Detect which cell encompasses the target text, then output its (X, Y) center coordinate. 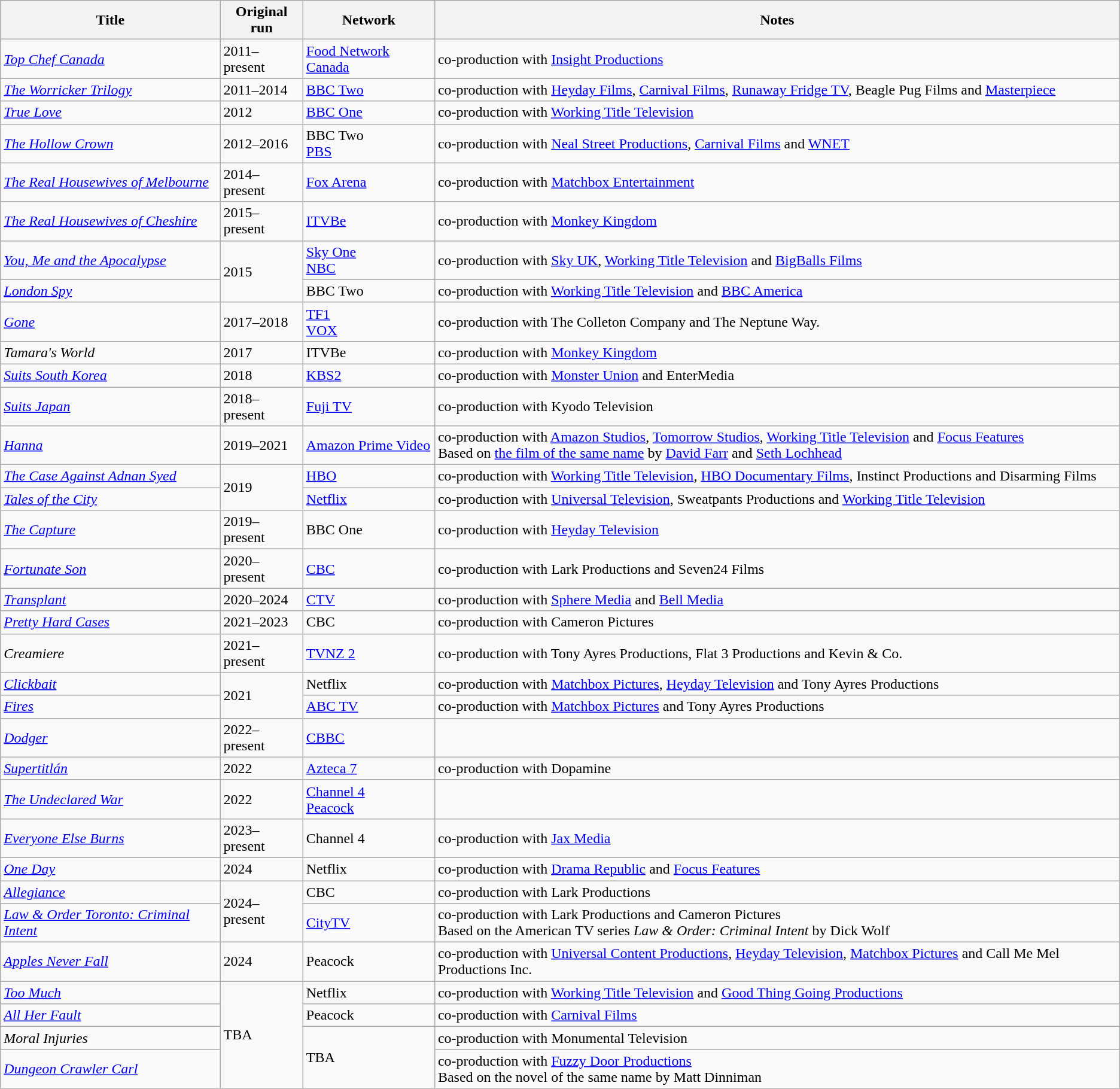
2012 (261, 112)
co-production with Sky UK, Working Title Television and BigBalls Films (777, 260)
TVNZ 2 (369, 653)
Allegiance (110, 892)
2011–2014 (261, 90)
Tamara's World (110, 352)
2021 (261, 695)
The Real Housewives of Melbourne (110, 182)
Law & Order Toronto: Criminal Intent (110, 923)
Dodger (110, 737)
Suits Japan (110, 406)
Supertitlán (110, 768)
co-production with Tony Ayres Productions, Flat 3 Productions and Kevin & Co. (777, 653)
Clickbait (110, 684)
Moral Injuries (110, 1038)
Network (369, 20)
co-production with The Colleton Company and The Neptune Way. (777, 322)
co-production with Cameron Pictures (777, 622)
2015 (261, 272)
The Hollow Crown (110, 144)
Everyone Else Burns (110, 838)
CityTV (369, 923)
co-production with Jax Media (777, 838)
All Her Fault (110, 1015)
2015–present (261, 221)
The Undeclared War (110, 799)
Suits South Korea (110, 375)
Azteca 7 (369, 768)
Amazon Prime Video (369, 445)
Hanna (110, 445)
Too Much (110, 993)
co-production with Kyodo Television (777, 406)
Tales of the City (110, 499)
Sky OneNBC (369, 260)
2020–present (261, 568)
CBBC (369, 737)
Fires (110, 707)
co-production with Neal Street Productions, Carnival Films and WNET (777, 144)
Pretty Hard Cases (110, 622)
co-production with Drama Republic and Focus Features (777, 869)
2018 (261, 375)
Transplant (110, 600)
co-production with Carnival Films (777, 1015)
co-production with Fuzzy Door ProductionsBased on the novel of the same name by Matt Dinniman (777, 1069)
co-production with Monumental Television (777, 1038)
Gone (110, 322)
Fox Arena (369, 182)
co-production with Lark Productions and Cameron PicturesBased on the American TV series Law & Order: Criminal Intent by Dick Wolf (777, 923)
Creamiere (110, 653)
co-production with Universal Content Productions, Heyday Television, Matchbox Pictures and Call Me Mel Productions Inc. (777, 962)
TF1VOX (369, 322)
2014–present (261, 182)
2022–present (261, 737)
co-production with Working Title Television (777, 112)
Channel 4Peacock (369, 799)
2017 (261, 352)
Original run (261, 20)
The Case Against Adnan Syed (110, 476)
2021–2023 (261, 622)
The Real Housewives of Cheshire (110, 221)
Food Network Canada (369, 59)
co-production with Working Title Television and BBC America (777, 291)
co-production with Working Title Television, HBO Documentary Films, Instinct Productions and Disarming Films (777, 476)
co-production with Insight Productions (777, 59)
co-production with Heyday Television (777, 530)
ABC TV (369, 707)
co-production with Lark Productions and Seven24 Films (777, 568)
co-production with Matchbox Pictures, Heyday Television and Tony Ayres Productions (777, 684)
2019 (261, 488)
You, Me and the Apocalypse (110, 260)
co-production with Matchbox Entertainment (777, 182)
2018–present (261, 406)
2019–present (261, 530)
One Day (110, 869)
The Worricker Trilogy (110, 90)
co-production with Sphere Media and Bell Media (777, 600)
2011–present (261, 59)
2012–2016 (261, 144)
HBO (369, 476)
co-production with Heyday Films, Carnival Films, Runaway Fridge TV, Beagle Pug Films and Masterpiece (777, 90)
Apples Never Fall (110, 962)
CTV (369, 600)
KBS2 (369, 375)
Top Chef Canada (110, 59)
London Spy (110, 291)
co-production with Working Title Television and Good Thing Going Productions (777, 993)
Title (110, 20)
BBC TwoPBS (369, 144)
Fuji TV (369, 406)
2017–2018 (261, 322)
The Capture (110, 530)
Notes (777, 20)
2023–present (261, 838)
Channel 4 (369, 838)
2024–present (261, 912)
Fortunate Son (110, 568)
2021–present (261, 653)
co-production with Matchbox Pictures and Tony Ayres Productions (777, 707)
co-production with Dopamine (777, 768)
co-production with Universal Television, Sweatpants Productions and Working Title Television (777, 499)
Dungeon Crawler Carl (110, 1069)
True Love (110, 112)
2020–2024 (261, 600)
2019–2021 (261, 445)
co-production with Lark Productions (777, 892)
co-production with Monster Union and EnterMedia (777, 375)
